Capture the cell that displays the provided text and extract its [x, y] central coordinate. 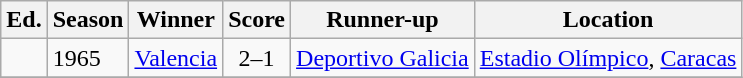
Runner-up [383, 20]
Estadio Olímpico, Caracas [608, 58]
Location [608, 20]
2–1 [257, 58]
Ed. [24, 20]
Valencia [176, 58]
Season [88, 20]
Deportivo Galicia [383, 58]
Score [257, 20]
Winner [176, 20]
1965 [88, 58]
